Identify which cell holds the provided text, then report its [x, y] central coordinate. 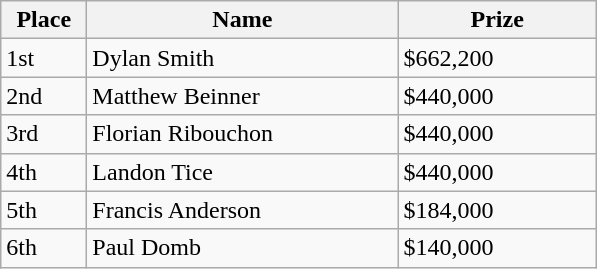
$662,200 [498, 58]
$184,000 [498, 210]
Name [242, 20]
Dylan Smith [242, 58]
Florian Ribouchon [242, 134]
Matthew Beinner [242, 96]
5th [44, 210]
4th [44, 172]
2nd [44, 96]
Francis Anderson [242, 210]
1st [44, 58]
3rd [44, 134]
Paul Domb [242, 248]
Landon Tice [242, 172]
Place [44, 20]
Prize [498, 20]
$140,000 [498, 248]
6th [44, 248]
